Return [X, Y] of the center of cell containing provided text 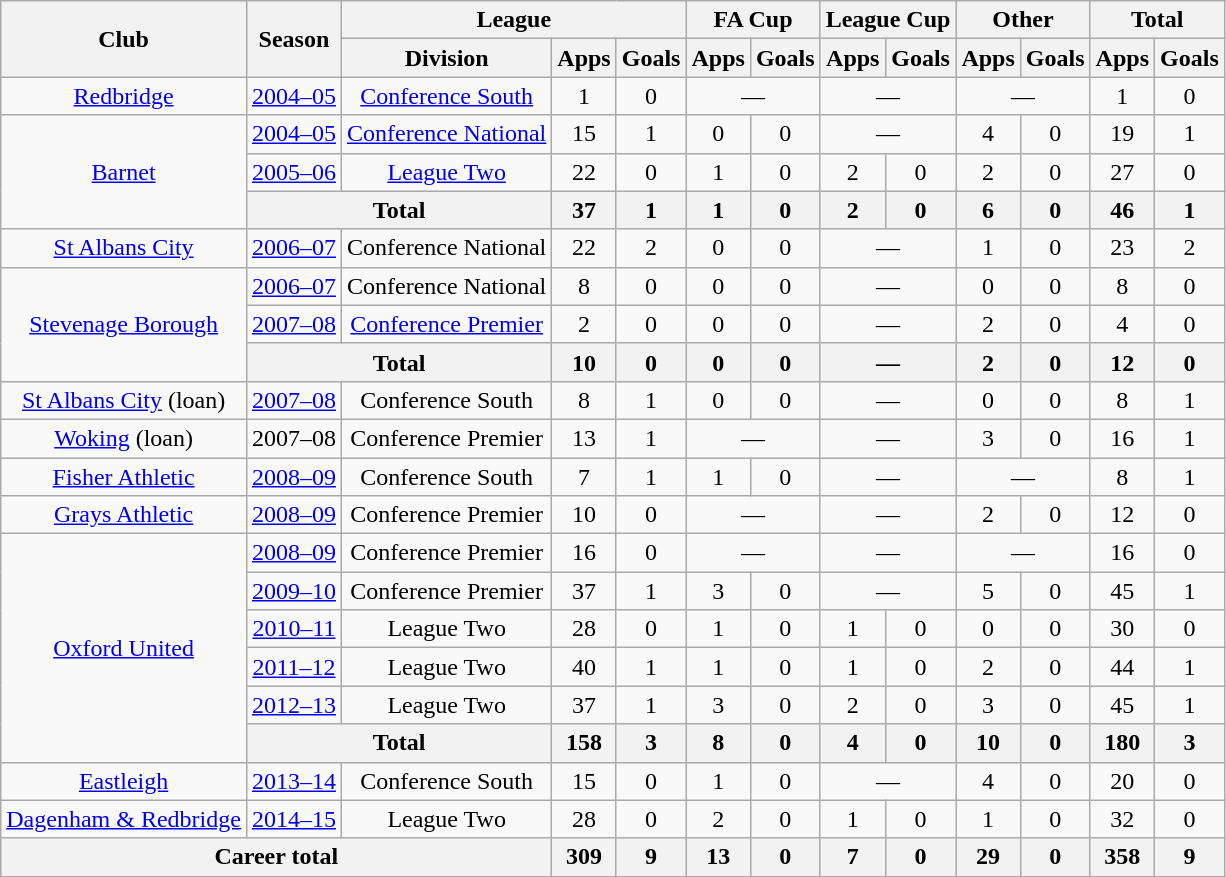
Oxford United [124, 648]
Division [446, 58]
2013–14 [294, 781]
Career total [276, 857]
Grays Athletic [124, 515]
Fisher Athletic [124, 477]
32 [1122, 819]
Other [1023, 20]
5 [988, 591]
2005–06 [294, 172]
180 [1122, 743]
Dagenham & Redbridge [124, 819]
League [513, 20]
20 [1122, 781]
158 [584, 743]
29 [988, 857]
St Albans City [124, 248]
30 [1122, 629]
309 [584, 857]
Club [124, 39]
2014–15 [294, 819]
6 [988, 210]
2010–11 [294, 629]
23 [1122, 248]
Redbridge [124, 96]
Eastleigh [124, 781]
44 [1122, 667]
2012–13 [294, 705]
2011–12 [294, 667]
40 [584, 667]
Woking (loan) [124, 438]
St Albans City (loan) [124, 400]
Stevenage Borough [124, 324]
Season [294, 39]
358 [1122, 857]
FA Cup [753, 20]
League Cup [888, 20]
27 [1122, 172]
46 [1122, 210]
Barnet [124, 172]
2009–10 [294, 591]
19 [1122, 134]
